From the cell containing the given text, extract its center point as [x, y] coordinate. 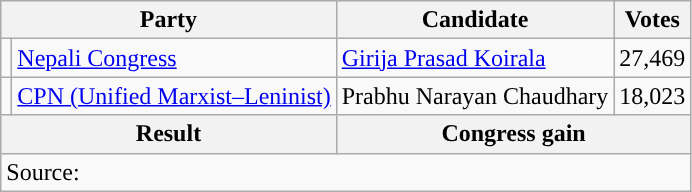
CPN (Unified Marxist–Leninist) [174, 96]
Nepali Congress [174, 58]
Votes [652, 20]
Prabhu Narayan Chaudhary [475, 96]
Congress gain [514, 134]
27,469 [652, 58]
Girija Prasad Koirala [475, 58]
Result [168, 134]
Source: [346, 172]
Party [168, 20]
Candidate [475, 20]
18,023 [652, 96]
